Detect which cell encompasses the target text, then output its [X, Y] center coordinate. 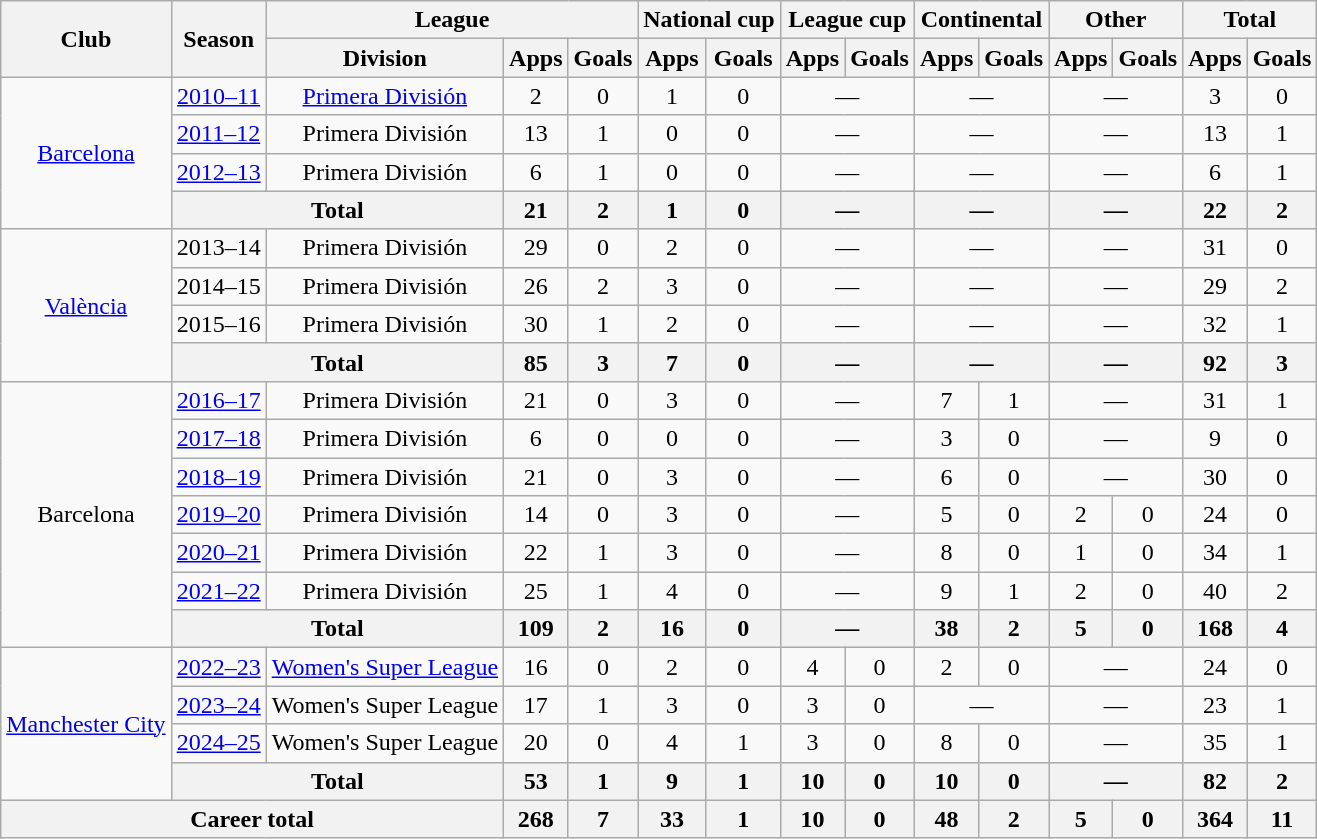
85 [536, 362]
2020–21 [218, 553]
Continental [981, 20]
2012–13 [218, 172]
82 [1215, 781]
2018–19 [218, 477]
2014–15 [218, 286]
20 [536, 743]
35 [1215, 743]
11 [1282, 819]
25 [536, 591]
53 [536, 781]
2015–16 [218, 324]
Club [86, 39]
34 [1215, 553]
38 [946, 629]
40 [1215, 591]
2023–24 [218, 705]
2017–18 [218, 438]
33 [672, 819]
Manchester City [86, 724]
32 [1215, 324]
268 [536, 819]
2010–11 [218, 96]
Division [384, 58]
109 [536, 629]
14 [536, 515]
Career total [252, 819]
València [86, 305]
26 [536, 286]
2019–20 [218, 515]
92 [1215, 362]
League cup [847, 20]
168 [1215, 629]
23 [1215, 705]
2016–17 [218, 400]
2013–14 [218, 248]
48 [946, 819]
League [452, 20]
Other [1116, 20]
17 [536, 705]
2021–22 [218, 591]
2011–12 [218, 134]
National cup [709, 20]
2024–25 [218, 743]
Season [218, 39]
364 [1215, 819]
2022–23 [218, 667]
